Determine the (X, Y) coordinate at the center of the cell enclosing the given text.  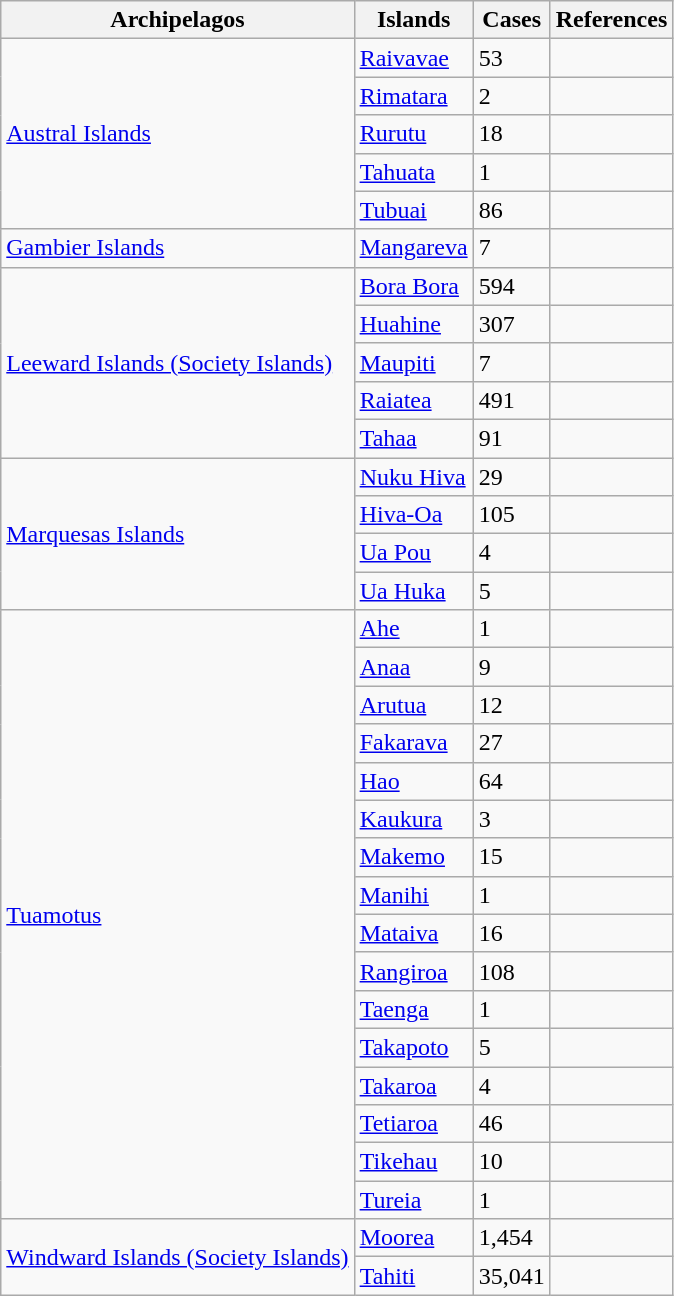
Takapoto (414, 1047)
Tetiaroa (414, 1124)
Archipelagos (178, 20)
307 (512, 324)
Rimatara (414, 96)
108 (512, 971)
10 (512, 1162)
15 (512, 857)
Hiva-Oa (414, 515)
2 (512, 96)
Mataiva (414, 933)
Moorea (414, 1238)
References (612, 20)
Tuamotus (178, 914)
Marquesas Islands (178, 534)
91 (512, 438)
Gambier Islands (178, 248)
Arutua (414, 705)
Cases (512, 20)
Makemo (414, 857)
Raivavae (414, 58)
Tubuai (414, 210)
16 (512, 933)
Takaroa (414, 1085)
Taenga (414, 1009)
105 (512, 515)
Manihi (414, 895)
491 (512, 400)
Ahe (414, 629)
12 (512, 705)
3 (512, 819)
35,041 (512, 1276)
Windward Islands (Society Islands) (178, 1257)
46 (512, 1124)
Fakarava (414, 743)
9 (512, 667)
Ua Pou (414, 553)
594 (512, 286)
Islands (414, 20)
Mangareva (414, 248)
Tureia (414, 1200)
Nuku Hiva (414, 477)
Tahaa (414, 438)
Ua Huka (414, 591)
18 (512, 134)
64 (512, 781)
Tahuata (414, 172)
Huahine (414, 324)
27 (512, 743)
Austral Islands (178, 134)
Leeward Islands (Society Islands) (178, 362)
Tahiti (414, 1276)
29 (512, 477)
Maupiti (414, 362)
Raiatea (414, 400)
Kaukura (414, 819)
Tikehau (414, 1162)
86 (512, 210)
Hao (414, 781)
Bora Bora (414, 286)
Anaa (414, 667)
Rangiroa (414, 971)
1,454 (512, 1238)
Rurutu (414, 134)
53 (512, 58)
